Identify which cell holds the provided text, then report its (x, y) central coordinate. 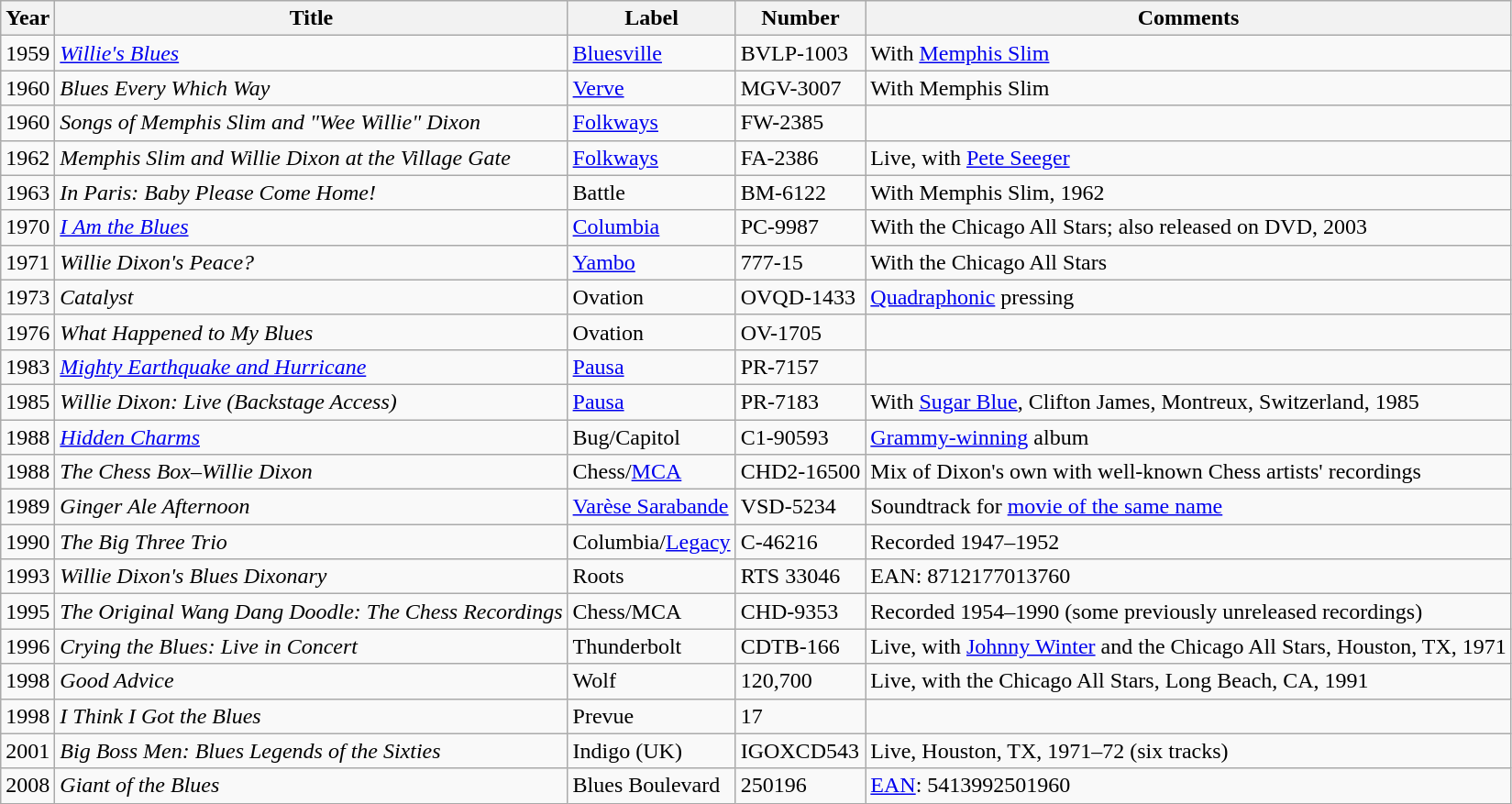
Roots (651, 577)
Catalyst (312, 297)
Year (28, 18)
Giant of the Blues (312, 786)
IGOXCD543 (800, 751)
Live, Houston, TX, 1971–72 (six tracks) (1188, 751)
C1-90593 (800, 437)
Good Advice (312, 681)
With the Chicago All Stars; also released on DVD, 2003 (1188, 227)
Bluesville (651, 53)
The Original Wang Dang Doodle: The Chess Recordings (312, 611)
Verve (651, 88)
Mix of Dixon's own with well-known Chess artists' recordings (1188, 472)
2008 (28, 786)
Mighty Earthquake and Hurricane (312, 367)
Varèse Sarabande (651, 507)
Indigo (UK) (651, 751)
With the Chicago All Stars (1188, 262)
Yambo (651, 262)
FW-2385 (800, 123)
Columbia (651, 227)
1971 (28, 262)
With Memphis Slim, 1962 (1188, 193)
Number (800, 18)
Blues Boulevard (651, 786)
VSD-5234 (800, 507)
Live, with the Chicago All Stars, Long Beach, CA, 1991 (1188, 681)
Prevue (651, 716)
Recorded 1954–1990 (some previously unreleased recordings) (1188, 611)
C-46216 (800, 542)
1962 (28, 158)
Soundtrack for movie of the same name (1188, 507)
1995 (28, 611)
Columbia/Legacy (651, 542)
EAN: 5413992501960 (1188, 786)
Big Boss Men: Blues Legends of the Sixties (312, 751)
CHD2-16500 (800, 472)
PR-7157 (800, 367)
Hidden Charms (312, 437)
Willie Dixon's Peace? (312, 262)
FA-2386 (800, 158)
What Happened to My Blues (312, 332)
Ginger Ale Afternoon (312, 507)
120,700 (800, 681)
1996 (28, 646)
1970 (28, 227)
777-15 (800, 262)
MGV-3007 (800, 88)
1973 (28, 297)
Title (312, 18)
The Chess Box–Willie Dixon (312, 472)
Live, with Pete Seeger (1188, 158)
PC-9987 (800, 227)
Recorded 1947–1952 (1188, 542)
Bug/Capitol (651, 437)
Willie Dixon's Blues Dixonary (312, 577)
Songs of Memphis Slim and "Wee Willie" Dixon (312, 123)
Willie's Blues (312, 53)
1989 (28, 507)
I Think I Got the Blues (312, 716)
17 (800, 716)
RTS 33046 (800, 577)
In Paris: Baby Please Come Home! (312, 193)
Battle (651, 193)
250196 (800, 786)
Blues Every Which Way (312, 88)
EAN: 8712177013760 (1188, 577)
Crying the Blues: Live in Concert (312, 646)
PR-7183 (800, 402)
BM-6122 (800, 193)
1959 (28, 53)
Willie Dixon: Live (Backstage Access) (312, 402)
1963 (28, 193)
1993 (28, 577)
Memphis Slim and Willie Dixon at the Village Gate (312, 158)
Live, with Johnny Winter and the Chicago All Stars, Houston, TX, 1971 (1188, 646)
Thunderbolt (651, 646)
Label (651, 18)
Grammy-winning album (1188, 437)
CDTB-166 (800, 646)
1976 (28, 332)
I Am the Blues (312, 227)
With Sugar Blue, Clifton James, Montreux, Switzerland, 1985 (1188, 402)
1990 (28, 542)
OVQD-1433 (800, 297)
2001 (28, 751)
Comments (1188, 18)
Quadraphonic pressing (1188, 297)
OV-1705 (800, 332)
BVLP-1003 (800, 53)
The Big Three Trio (312, 542)
1983 (28, 367)
Wolf (651, 681)
1985 (28, 402)
CHD-9353 (800, 611)
